Pinpoint the cell where the given text exists, returning its (X, Y) midpoint coordinate. 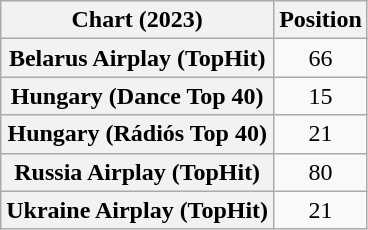
15 (321, 96)
Russia Airplay (TopHit) (138, 172)
Position (321, 20)
Chart (2023) (138, 20)
Hungary (Dance Top 40) (138, 96)
66 (321, 58)
Ukraine Airplay (TopHit) (138, 210)
Hungary (Rádiós Top 40) (138, 134)
Belarus Airplay (TopHit) (138, 58)
80 (321, 172)
